For the text-containing cell, return its midpoint in [x, y] coordinate format. 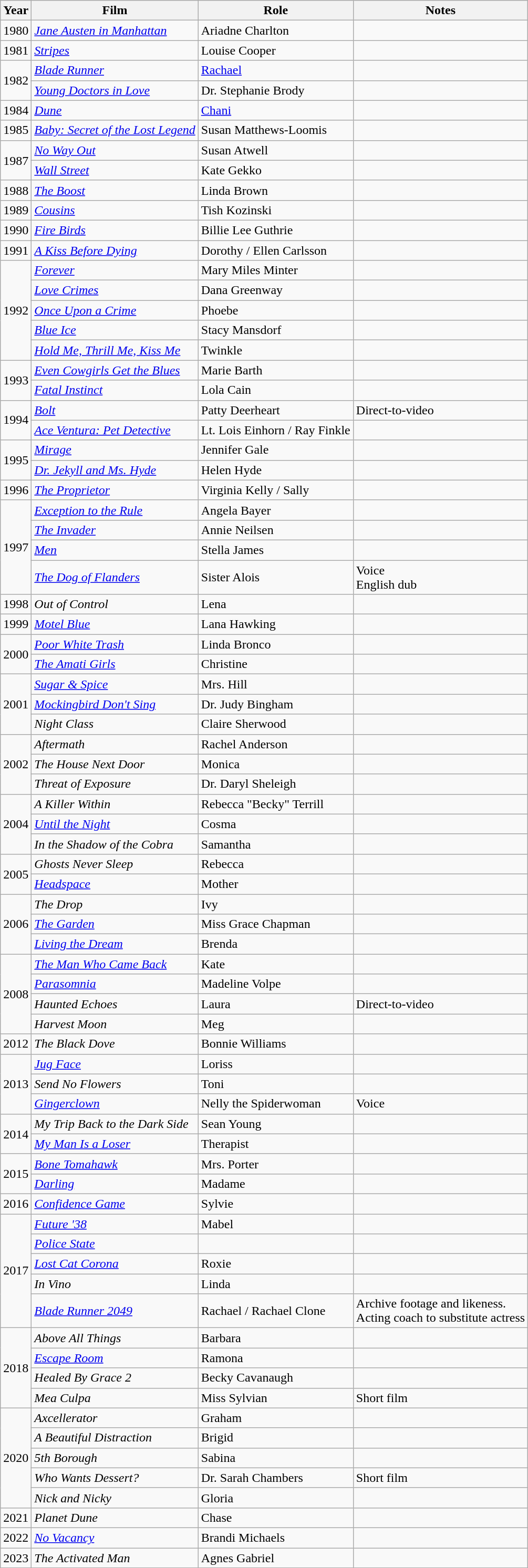
Billie Lee Guthrie [275, 230]
Dr. Judy Bingham [275, 704]
1999 [16, 624]
1990 [16, 230]
Gloria [275, 1498]
Graham [275, 1418]
1993 [16, 380]
Stripes [115, 50]
Mea Culpa [115, 1398]
1980 [16, 30]
1989 [16, 210]
Louise Cooper [275, 50]
1987 [16, 160]
Angela Bayer [275, 510]
Send No Flowers [115, 1084]
Gingerclown [115, 1104]
Chani [275, 110]
Loriss [275, 1064]
Blade Runner [115, 70]
Dune [115, 110]
Wall Street [115, 170]
2016 [16, 1204]
Year [16, 11]
2006 [16, 924]
2013 [16, 1084]
The Proprietor [115, 490]
Samantha [275, 844]
Toni [275, 1084]
Mrs. Hill [275, 684]
Out of Control [115, 604]
Forever [115, 270]
Planet Dune [115, 1518]
1997 [16, 547]
No Way Out [115, 150]
1998 [16, 604]
Rachel Anderson [275, 744]
Police State [115, 1244]
Future '38 [115, 1224]
Bonnie Williams [275, 1044]
2023 [16, 1558]
Mary Miles Minter [275, 270]
Ivy [275, 904]
Motel Blue [115, 624]
Hold Me, Thrill Me, Kiss Me [115, 350]
Claire Sherwood [275, 724]
Ramona [275, 1358]
Meg [275, 1024]
2022 [16, 1538]
2014 [16, 1134]
Baby: Secret of the Lost Legend [115, 130]
5th Borough [115, 1458]
Parasomnia [115, 984]
The Boost [115, 190]
Even Cowgirls Get the Blues [115, 370]
Kate Gekko [275, 170]
The House Next Door [115, 764]
Once Upon a Crime [115, 310]
Madeline Volpe [275, 984]
Sugar & Spice [115, 684]
Mockingbird Don't Sing [115, 704]
2017 [16, 1271]
Agnes Gabriel [275, 1558]
2020 [16, 1458]
2008 [16, 994]
Men [115, 550]
2018 [16, 1368]
1991 [16, 250]
1984 [16, 110]
Brandi Michaels [275, 1538]
In Vino [115, 1284]
2012 [16, 1044]
1982 [16, 80]
1981 [16, 50]
Virginia Kelly / Sally [275, 490]
Miss Sylvian [275, 1398]
Laura [275, 1004]
A Beautiful Distraction [115, 1438]
Jane Austen in Manhattan [115, 30]
Miss Grace Chapman [275, 924]
Mabel [275, 1224]
Brigid [275, 1438]
Patty Deerheart [275, 410]
Chase [275, 1518]
Lana Hawking [275, 624]
Film [115, 11]
Dorothy / Ellen Carlsson [275, 250]
Bone Tomahawk [115, 1164]
2004 [16, 824]
2000 [16, 654]
Rachael / Rachael Clone [275, 1311]
Lola Cain [275, 390]
Until the Night [115, 824]
In the Shadow of the Cobra [115, 844]
Blue Ice [115, 330]
Ariadne Charlton [275, 30]
Stella James [275, 550]
Notes [440, 11]
Cousins [115, 210]
Rebecca "Becky" Terrill [275, 804]
Healed By Grace 2 [115, 1378]
My Trip Back to the Dark Side [115, 1124]
Darling [115, 1184]
Tish Kozinski [275, 210]
Madame [275, 1184]
Roxie [275, 1264]
2021 [16, 1518]
Exception to the Rule [115, 510]
Mother [275, 884]
Aftermath [115, 744]
The Garden [115, 924]
Poor White Trash [115, 644]
Living the Dream [115, 944]
Harvest Moon [115, 1024]
A Killer Within [115, 804]
Ghosts Never Sleep [115, 864]
My Man Is a Loser [115, 1144]
The Invader [115, 530]
1985 [16, 130]
1994 [16, 420]
Rachael [275, 70]
Sister Alois [275, 577]
Kate [275, 964]
Linda Bronco [275, 644]
Linda [275, 1284]
Voice [440, 1104]
The Dog of Flanders [115, 577]
Rebecca [275, 864]
Barbara [275, 1338]
Sylvie [275, 1204]
Lost Cat Corona [115, 1264]
Dr. Daryl Sheleigh [275, 784]
Dr. Sarah Chambers [275, 1478]
Above All Things [115, 1338]
Therapist [275, 1144]
Night Class [115, 724]
No Vacancy [115, 1538]
Stacy Mansdorf [275, 330]
2002 [16, 764]
Blade Runner 2049 [115, 1311]
1996 [16, 490]
Dana Greenway [275, 290]
2015 [16, 1174]
The Activated Man [115, 1558]
1988 [16, 190]
Haunted Echoes [115, 1004]
Young Doctors in Love [115, 90]
Love Crimes [115, 290]
2005 [16, 874]
Bolt [115, 410]
Confidence Game [115, 1204]
2001 [16, 704]
Christine [275, 664]
The Black Dove [115, 1044]
The Amati Girls [115, 664]
Linda Brown [275, 190]
Mrs. Porter [275, 1164]
A Kiss Before Dying [115, 250]
Fatal Instinct [115, 390]
The Drop [115, 904]
Lena [275, 604]
1992 [16, 310]
Sabina [275, 1458]
Archive footage and likeness.Acting coach to substitute actress [440, 1311]
Annie Neilsen [275, 530]
Sean Young [275, 1124]
Helen Hyde [275, 470]
Role [275, 11]
1995 [16, 460]
Monica [275, 764]
Headspace [115, 884]
Fire Birds [115, 230]
Susan Atwell [275, 150]
Nick and Nicky [115, 1498]
Cosma [275, 824]
Nelly the Spiderwoman [275, 1104]
Lt. Lois Einhorn / Ray Finkle [275, 430]
Brenda [275, 944]
Marie Barth [275, 370]
Escape Room [115, 1358]
Mirage [115, 450]
VoiceEnglish dub [440, 577]
Twinkle [275, 350]
Who Wants Dessert? [115, 1478]
Threat of Exposure [115, 784]
Dr. Jekyll and Ms. Hyde [115, 470]
Ace Ventura: Pet Detective [115, 430]
Susan Matthews-Loomis [275, 130]
Dr. Stephanie Brody [275, 90]
Phoebe [275, 310]
Axcellerator [115, 1418]
Jennifer Gale [275, 450]
Becky Cavanaugh [275, 1378]
Jug Face [115, 1064]
The Man Who Came Back [115, 964]
